Scan for the cell matching the given text and deliver its [x, y] coordinate at center. 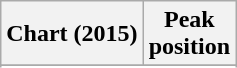
Chart (2015) [72, 34]
Peak position [189, 34]
